Pinpoint the cell where the given text exists, returning its [x, y] midpoint coordinate. 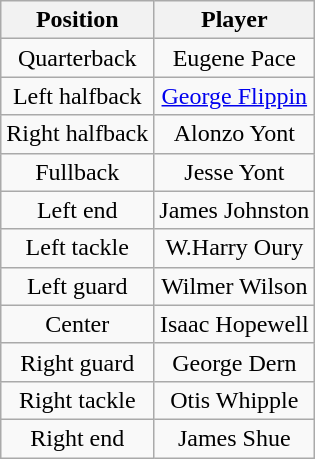
Otis Whipple [234, 400]
Left halfback [78, 96]
Position [78, 20]
Left guard [78, 286]
Center [78, 324]
Fullback [78, 172]
W.Harry Oury [234, 248]
George Flippin [234, 96]
Left tackle [78, 248]
Isaac Hopewell [234, 324]
Alonzo Yont [234, 134]
Quarterback [78, 58]
James Shue [234, 438]
James Johnston [234, 210]
Right guard [78, 362]
Right end [78, 438]
Player [234, 20]
Right halfback [78, 134]
Left end [78, 210]
George Dern [234, 362]
Eugene Pace [234, 58]
Jesse Yont [234, 172]
Wilmer Wilson [234, 286]
Right tackle [78, 400]
